Provide the [x, y] coordinate of the cell's center where the given text is located.  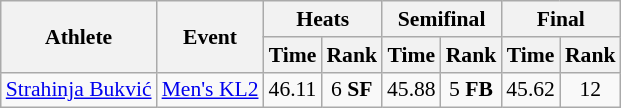
Men's KL2 [210, 90]
Strahinja Bukvić [79, 90]
45.62 [530, 90]
5 FB [472, 90]
12 [590, 90]
Event [210, 36]
Athlete [79, 36]
6 SF [352, 90]
Heats [323, 19]
Semifinal [442, 19]
45.88 [412, 90]
Final [560, 19]
46.11 [293, 90]
